Provide the [X, Y] coordinate of the cell's center where the given text is located.  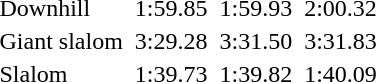
3:31.50 [256, 41]
3:29.28 [171, 41]
